Return the [X, Y] coordinate for the center point of the cell that contains the specified text.  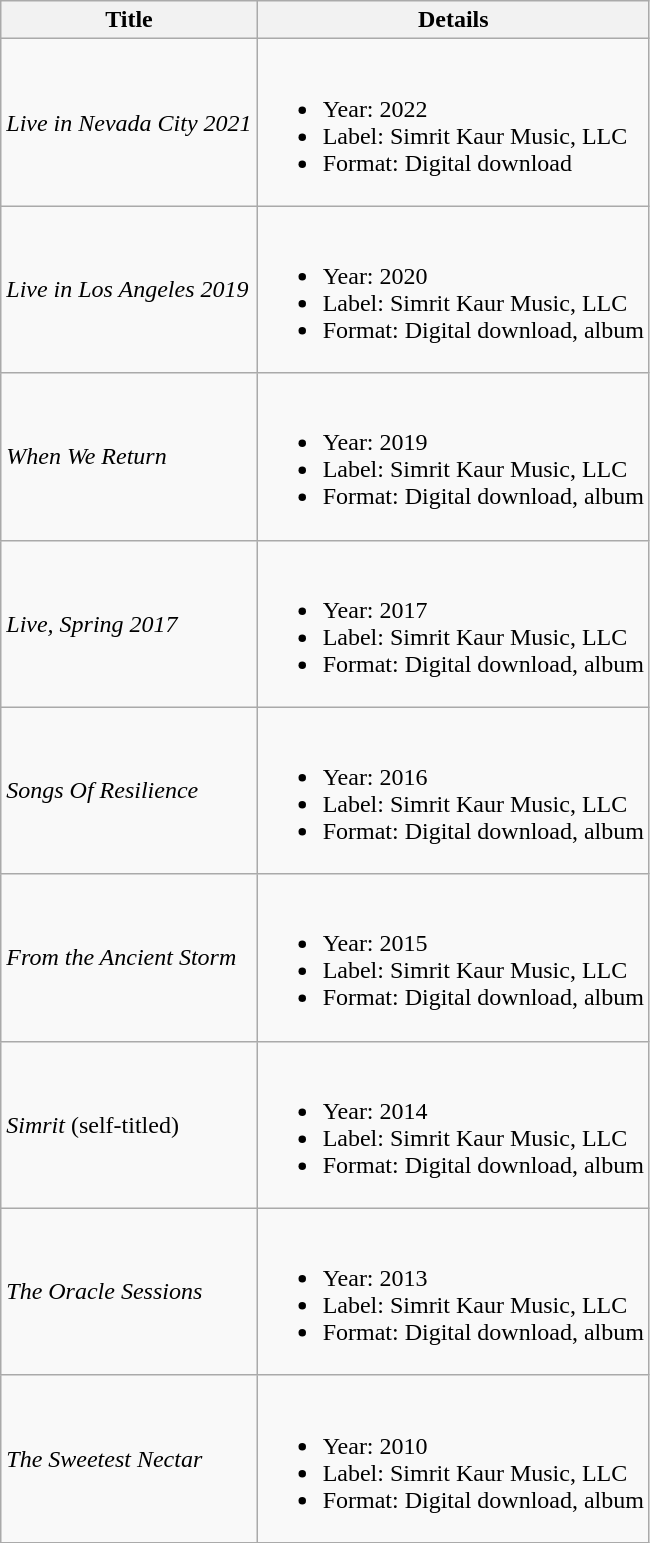
Year: 2016Label: Simrit Kaur Music, LLCFormat: Digital download, album [453, 790]
Details [453, 20]
Year: 2020Label: Simrit Kaur Music, LLCFormat: Digital download, album [453, 290]
Year: 2022Label: Simrit Kaur Music, LLCFormat: Digital download [453, 122]
From the Ancient Storm [129, 958]
Year: 2013Label: Simrit Kaur Music, LLCFormat: Digital download, album [453, 1292]
When We Return [129, 456]
Year: 2010Label: Simrit Kaur Music, LLCFormat: Digital download, album [453, 1458]
Live in Nevada City 2021 [129, 122]
Live, Spring 2017 [129, 624]
The Sweetest Nectar [129, 1458]
Year: 2015Label: Simrit Kaur Music, LLCFormat: Digital download, album [453, 958]
Live in Los Angeles 2019 [129, 290]
Year: 2014Label: Simrit Kaur Music, LLCFormat: Digital download, album [453, 1124]
Year: 2019Label: Simrit Kaur Music, LLCFormat: Digital download, album [453, 456]
Simrit (self-titled) [129, 1124]
Songs Of Resilience [129, 790]
Year: 2017Label: Simrit Kaur Music, LLCFormat: Digital download, album [453, 624]
The Oracle Sessions [129, 1292]
Title [129, 20]
